Find where the given text appears and provide that cell's center as (X, Y) coordinate. 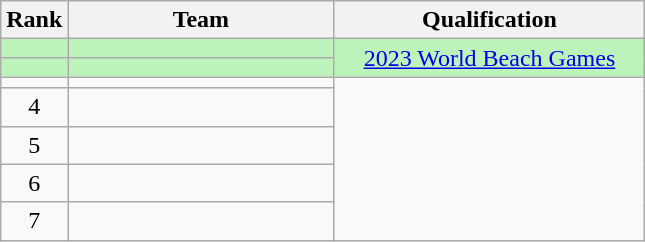
6 (34, 183)
5 (34, 145)
Qualification (490, 20)
7 (34, 221)
Team (201, 20)
Rank (34, 20)
4 (34, 107)
2023 World Beach Games (490, 58)
